Capture the cell that displays the provided text and extract its [X, Y] central coordinate. 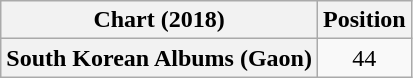
South Korean Albums (Gaon) [160, 58]
Position [364, 20]
44 [364, 58]
Chart (2018) [160, 20]
